Extract the (X, Y) coordinate from the center of the cell holding the provided text.  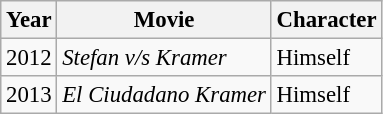
Stefan v/s Kramer (164, 58)
Character (326, 20)
2012 (29, 58)
2013 (29, 95)
Year (29, 20)
El Ciudadano Kramer (164, 95)
Movie (164, 20)
